Locate the cell with the specified text and output its (X, Y) center coordinate. 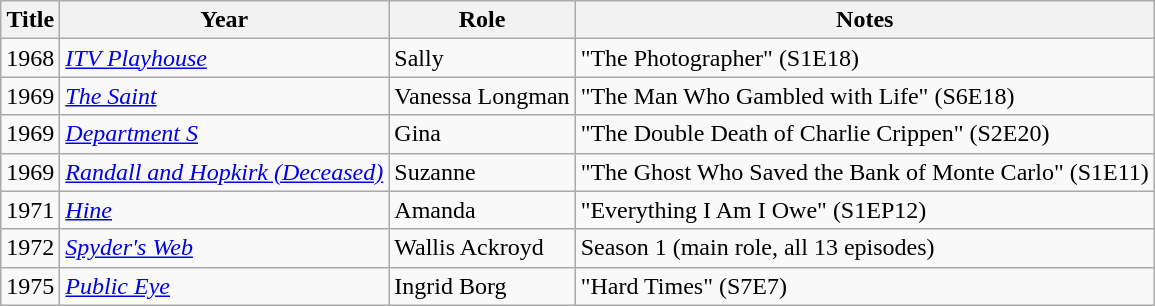
ITV Playhouse (224, 58)
1968 (30, 58)
"Everything I Am I Owe" (S1EP12) (864, 210)
Gina (482, 134)
Role (482, 20)
1975 (30, 286)
1971 (30, 210)
"The Double Death of Charlie Crippen" (S2E20) (864, 134)
Year (224, 20)
Randall and Hopkirk (Deceased) (224, 172)
"The Photographer" (S1E18) (864, 58)
Public Eye (224, 286)
Season 1 (main role, all 13 episodes) (864, 248)
Wallis Ackroyd (482, 248)
1972 (30, 248)
Vanessa Longman (482, 96)
Notes (864, 20)
Hine (224, 210)
Suzanne (482, 172)
The Saint (224, 96)
Sally (482, 58)
Title (30, 20)
"The Ghost Who Saved the Bank of Monte Carlo" (S1E11) (864, 172)
Department S (224, 134)
Ingrid Borg (482, 286)
Amanda (482, 210)
"The Man Who Gambled with Life" (S6E18) (864, 96)
Spyder's Web (224, 248)
"Hard Times" (S7E7) (864, 286)
